Output the [x, y] coordinate of the center of the cell containing the given text.  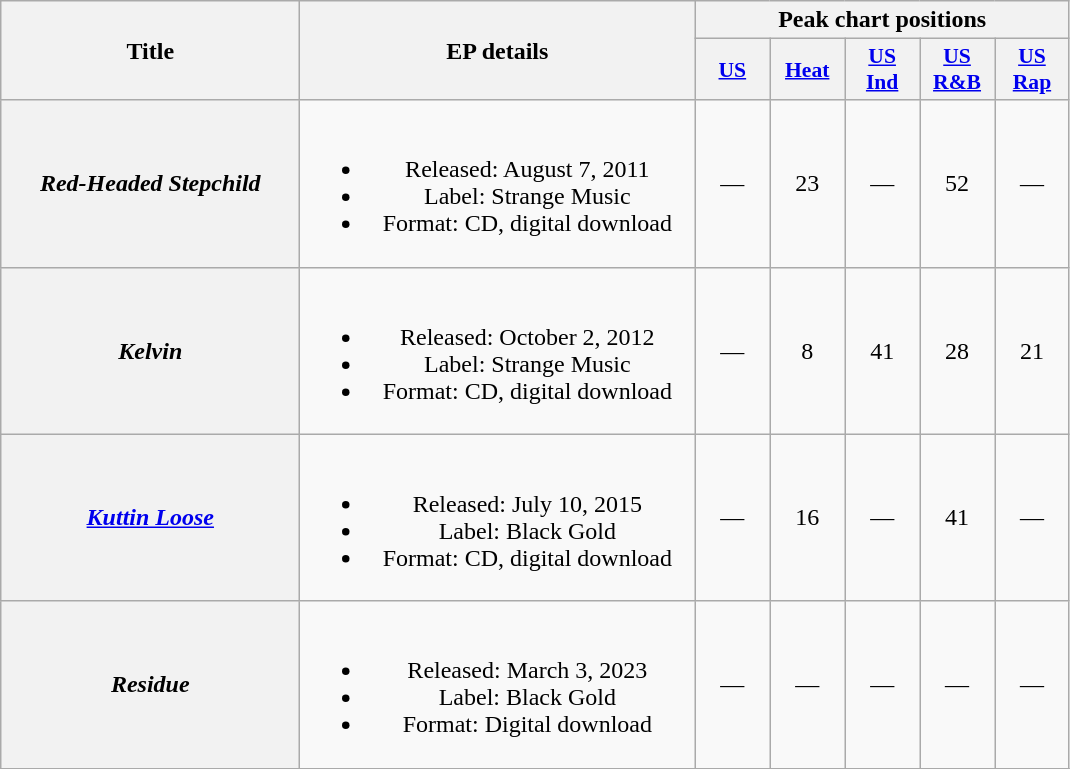
Kelvin [150, 350]
EP details [498, 50]
Kuttin Loose [150, 518]
Peak chart positions [882, 20]
Released: March 3, 2023Label: Black GoldFormat: Digital download [498, 684]
US [732, 70]
USInd [882, 70]
Released: October 2, 2012Label: Strange MusicFormat: CD, digital download [498, 350]
Released: August 7, 2011Label: Strange MusicFormat: CD, digital download [498, 184]
28 [958, 350]
Residue [150, 684]
US R&B [958, 70]
23 [808, 184]
Released: July 10, 2015Label: Black GoldFormat: CD, digital download [498, 518]
Heat [808, 70]
Red-Headed Stepchild [150, 184]
52 [958, 184]
Title [150, 50]
21 [1032, 350]
8 [808, 350]
USRap [1032, 70]
16 [808, 518]
